From the cell containing the given text, extract its center point as [x, y] coordinate. 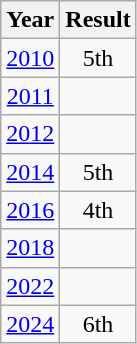
2018 [30, 248]
2022 [30, 286]
6th [98, 324]
4th [98, 210]
2024 [30, 324]
2010 [30, 58]
Result [98, 20]
2011 [30, 96]
2012 [30, 134]
2014 [30, 172]
2016 [30, 210]
Year [30, 20]
